Scan for the cell matching the given text and deliver its (X, Y) coordinate at center. 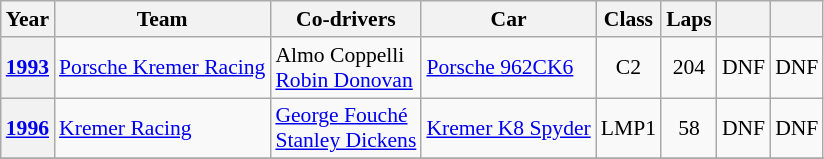
George Fouché Stanley Dickens (346, 128)
Team (162, 19)
C2 (628, 68)
Laps (689, 19)
Co-drivers (346, 19)
58 (689, 128)
Almo Coppelli Robin Donovan (346, 68)
Class (628, 19)
Car (508, 19)
Porsche 962CK6 (508, 68)
Kremer K8 Spyder (508, 128)
1996 (28, 128)
Year (28, 19)
Kremer Racing (162, 128)
204 (689, 68)
1993 (28, 68)
LMP1 (628, 128)
Porsche Kremer Racing (162, 68)
